Locate the cell with the specified text and output its (X, Y) center coordinate. 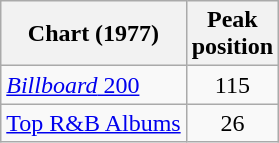
Top R&B Albums (94, 123)
Chart (1977) (94, 34)
115 (232, 85)
26 (232, 123)
Peakposition (232, 34)
Billboard 200 (94, 85)
